Identify which cell holds the provided text, then report its [x, y] central coordinate. 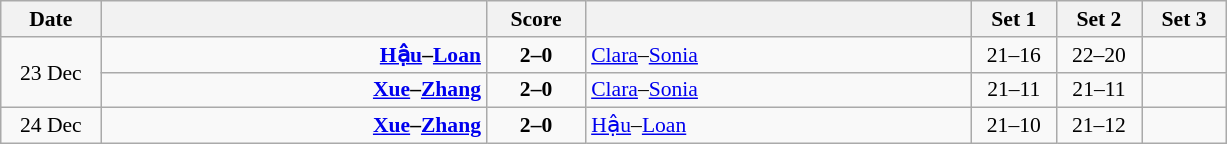
22–20 [1098, 55]
21–12 [1098, 126]
Score [536, 19]
21–10 [1014, 126]
Set 2 [1098, 19]
23 Dec [51, 72]
Set 1 [1014, 19]
24 Dec [51, 126]
21–16 [1014, 55]
Date [51, 19]
Set 3 [1184, 19]
